Find where the given text appears and provide that cell's center as (X, Y) coordinate. 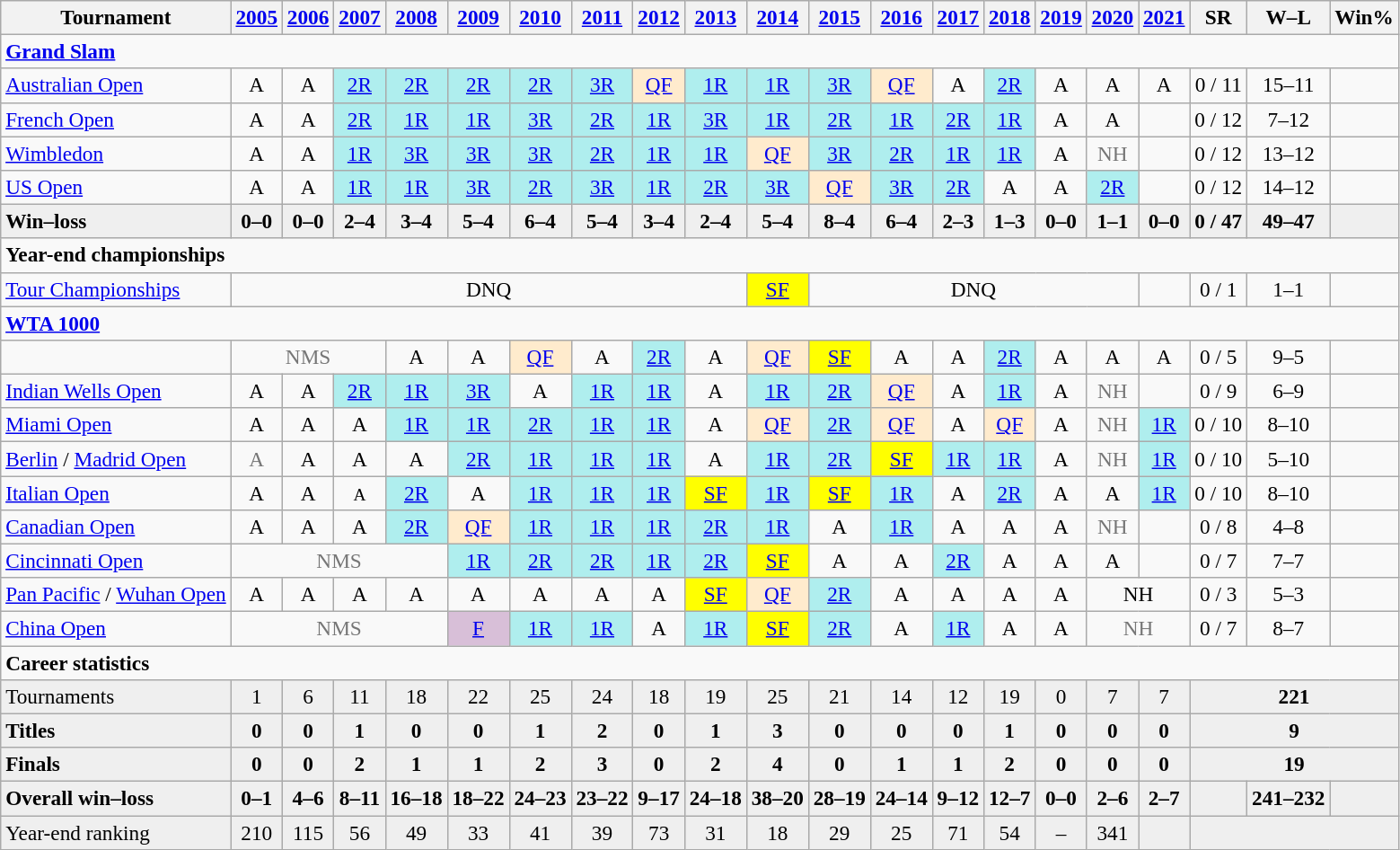
8–4 (839, 221)
0 / 1 (1219, 289)
Titles (116, 730)
13–12 (1289, 153)
210 (257, 832)
Year-end championships (700, 255)
24–23 (541, 798)
41 (541, 832)
4–6 (307, 798)
341 (1112, 832)
38–20 (778, 798)
Miami Open (116, 425)
0 / 11 (1219, 85)
28–19 (839, 798)
2011 (602, 17)
49 (417, 832)
7–12 (1289, 120)
14 (902, 696)
7–7 (1289, 561)
29 (839, 832)
Career statistics (700, 662)
8–11 (359, 798)
4–8 (1289, 527)
Win% (1364, 17)
0–1 (257, 798)
Grand Slam (700, 51)
2015 (839, 17)
4 (778, 764)
24–18 (715, 798)
5–3 (1289, 595)
2007 (359, 17)
Tournaments (116, 696)
49–47 (1289, 221)
French Open (116, 120)
Canadian Open (116, 527)
9–5 (1289, 357)
0 / 5 (1219, 357)
0 / 47 (1219, 221)
33 (478, 832)
Win–loss (116, 221)
Tournament (116, 17)
2–3 (957, 221)
Cincinnati Open (116, 561)
6–9 (1289, 391)
11 (359, 696)
Italian Open (116, 492)
15–11 (1289, 85)
8–7 (1289, 628)
9 (1294, 730)
Australian Open (116, 85)
0 / 3 (1219, 595)
24–14 (902, 798)
2018 (1009, 17)
2016 (902, 17)
Tour Championships (116, 289)
1–3 (1009, 221)
18–22 (478, 798)
2014 (778, 17)
Pan Pacific / Wuhan Open (116, 595)
Wimbledon (116, 153)
16–18 (417, 798)
2005 (257, 17)
2019 (1061, 17)
24 (602, 696)
Overall win–loss (116, 798)
241–232 (1289, 798)
6 (307, 696)
2013 (715, 17)
2012 (659, 17)
221 (1294, 696)
Indian Wells Open (116, 391)
US Open (116, 187)
2–6 (1112, 798)
F (478, 628)
2009 (478, 17)
54 (1009, 832)
5–10 (1289, 458)
2017 (957, 17)
23–22 (602, 798)
W–L (1289, 17)
2020 (1112, 17)
9–12 (957, 798)
21 (839, 696)
12 (957, 696)
0 / 8 (1219, 527)
Finals (116, 764)
Berlin / Madrid Open (116, 458)
39 (602, 832)
2–7 (1164, 798)
31 (715, 832)
Year-end ranking (116, 832)
56 (359, 832)
– (1061, 832)
2006 (307, 17)
9–17 (659, 798)
WTA 1000 (700, 323)
2008 (417, 17)
12–7 (1009, 798)
22 (478, 696)
14–12 (1289, 187)
0 / 9 (1219, 391)
2021 (1164, 17)
71 (957, 832)
SR (1219, 17)
China Open (116, 628)
73 (659, 832)
2010 (541, 17)
115 (307, 832)
